Provide the (X, Y) coordinate of the cell's center where the given text is located.  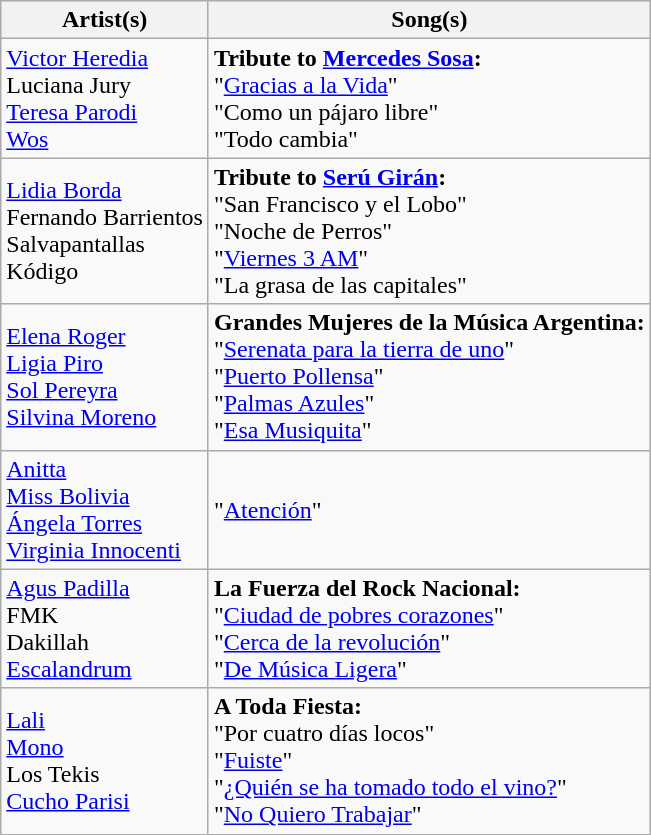
Song(s) (429, 20)
Artist(s) (105, 20)
Lidia BordaFernando BarrientosSalvapantallasKódigo (105, 231)
Victor HerediaLuciana JuryTeresa ParodiWos (105, 98)
Agus PadillaFMKDakillahEscalandrum (105, 628)
Grandes Mujeres de la Música Argentina:"Serenata para la tierra de uno""Puerto Pollensa""Palmas Azules""Esa Musiquita" (429, 377)
Tribute to Mercedes Sosa:"Gracias a la Vida""Como un pájaro libre""Todo cambia" (429, 98)
La Fuerza del Rock Nacional:"Ciudad de pobres corazones""Cerca de la revolución""De Música Ligera" (429, 628)
"Atención" (429, 510)
AnittaMiss BoliviaÁngela TorresVirginia Innocenti (105, 510)
LaliMonoLos TekisCucho Parisi (105, 761)
Tribute to Serú Girán:"San Francisco y el Lobo""Noche de Perros""Viernes 3 AM""La grasa de las capitales" (429, 231)
A Toda Fiesta:"Por cuatro días locos""Fuiste""¿Quién se ha tomado todo el vino?""No Quiero Trabajar" (429, 761)
Elena RogerLigia PiroSol PereyraSilvina Moreno (105, 377)
